Return (x, y) of the center of cell containing provided text 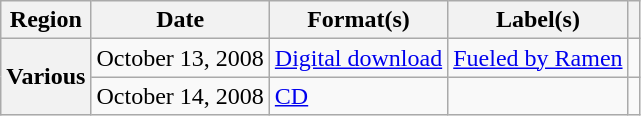
Digital download (358, 58)
Various (46, 77)
Fueled by Ramen (538, 58)
Date (180, 20)
Region (46, 20)
Format(s) (358, 20)
Label(s) (538, 20)
October 13, 2008 (180, 58)
October 14, 2008 (180, 96)
CD (358, 96)
